Detect which cell encompasses the target text, then output its (X, Y) center coordinate. 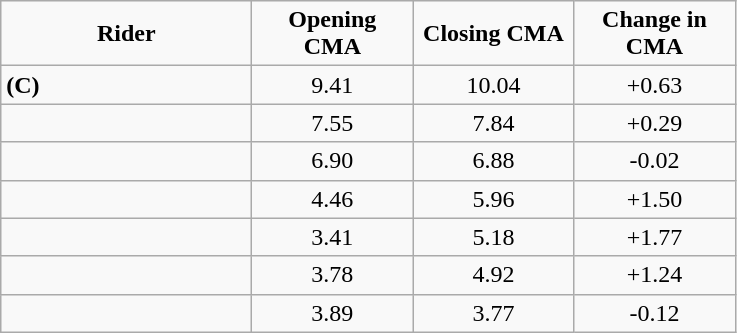
7.84 (494, 123)
Rider (126, 34)
+1.50 (654, 199)
4.92 (494, 275)
+0.63 (654, 85)
Closing CMA (494, 34)
+0.29 (654, 123)
-0.02 (654, 161)
3.41 (332, 237)
3.89 (332, 313)
+1.77 (654, 237)
Change in CMA (654, 34)
4.46 (332, 199)
6.90 (332, 161)
6.88 (494, 161)
7.55 (332, 123)
-0.12 (654, 313)
(C) (126, 85)
+1.24 (654, 275)
3.77 (494, 313)
10.04 (494, 85)
Opening CMA (332, 34)
9.41 (332, 85)
5.96 (494, 199)
5.18 (494, 237)
3.78 (332, 275)
